Provide the [X, Y] coordinate of the cell's center where the given text is located.  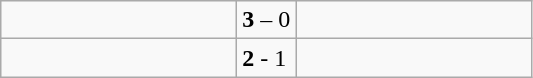
3 – 0 [266, 20]
2 - 1 [266, 58]
